Determine the [x, y] coordinate at the center of the cell enclosing the given text.  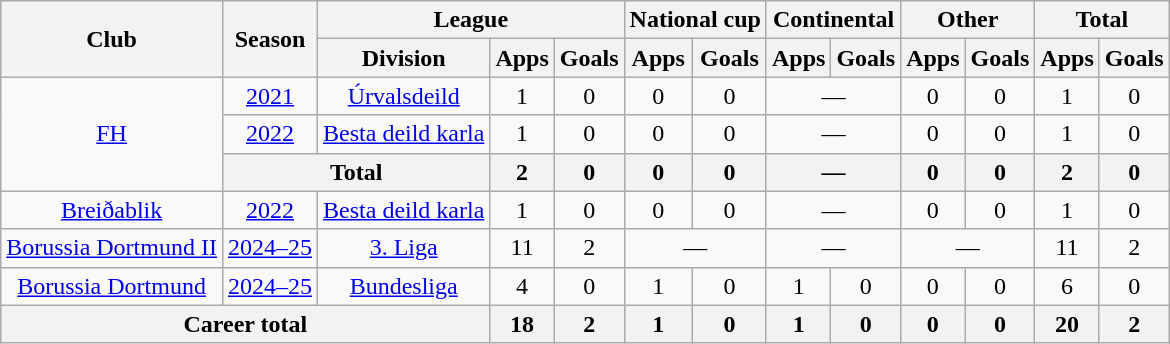
3. Liga [404, 248]
Continental [833, 20]
Borussia Dortmund [112, 286]
Breiðablik [112, 210]
Bundesliga [404, 286]
6 [1067, 286]
Úrvalsdeild [404, 96]
National cup [695, 20]
Club [112, 39]
2021 [270, 96]
Division [404, 58]
20 [1067, 324]
Other [968, 20]
4 [522, 286]
Borussia Dortmund II [112, 248]
FH [112, 134]
18 [522, 324]
Season [270, 39]
League [472, 20]
Career total [246, 324]
